Provide the [x, y] coordinate of the cell's center where the given text is located.  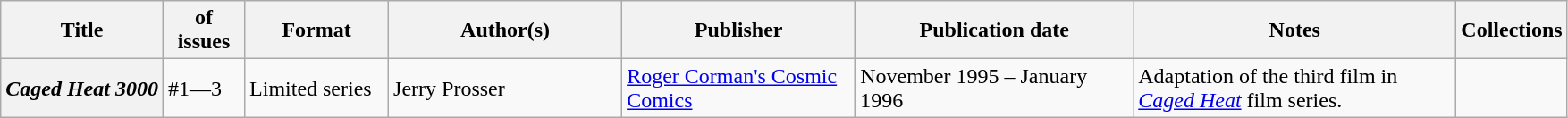
Collections [1512, 30]
Adaptation of the third film in Caged Heat film series. [1294, 88]
Roger Corman's Cosmic Comics [738, 88]
Format [316, 30]
Caged Heat 3000 [82, 88]
Publication date [994, 30]
Publisher [738, 30]
November 1995 – January 1996 [994, 88]
Limited series [316, 88]
Author(s) [506, 30]
of issues [204, 30]
Jerry Prosser [506, 88]
Title [82, 30]
#1—3 [204, 88]
Notes [1294, 30]
